Determine the [x, y] coordinate at the center of the cell enclosing the given text.  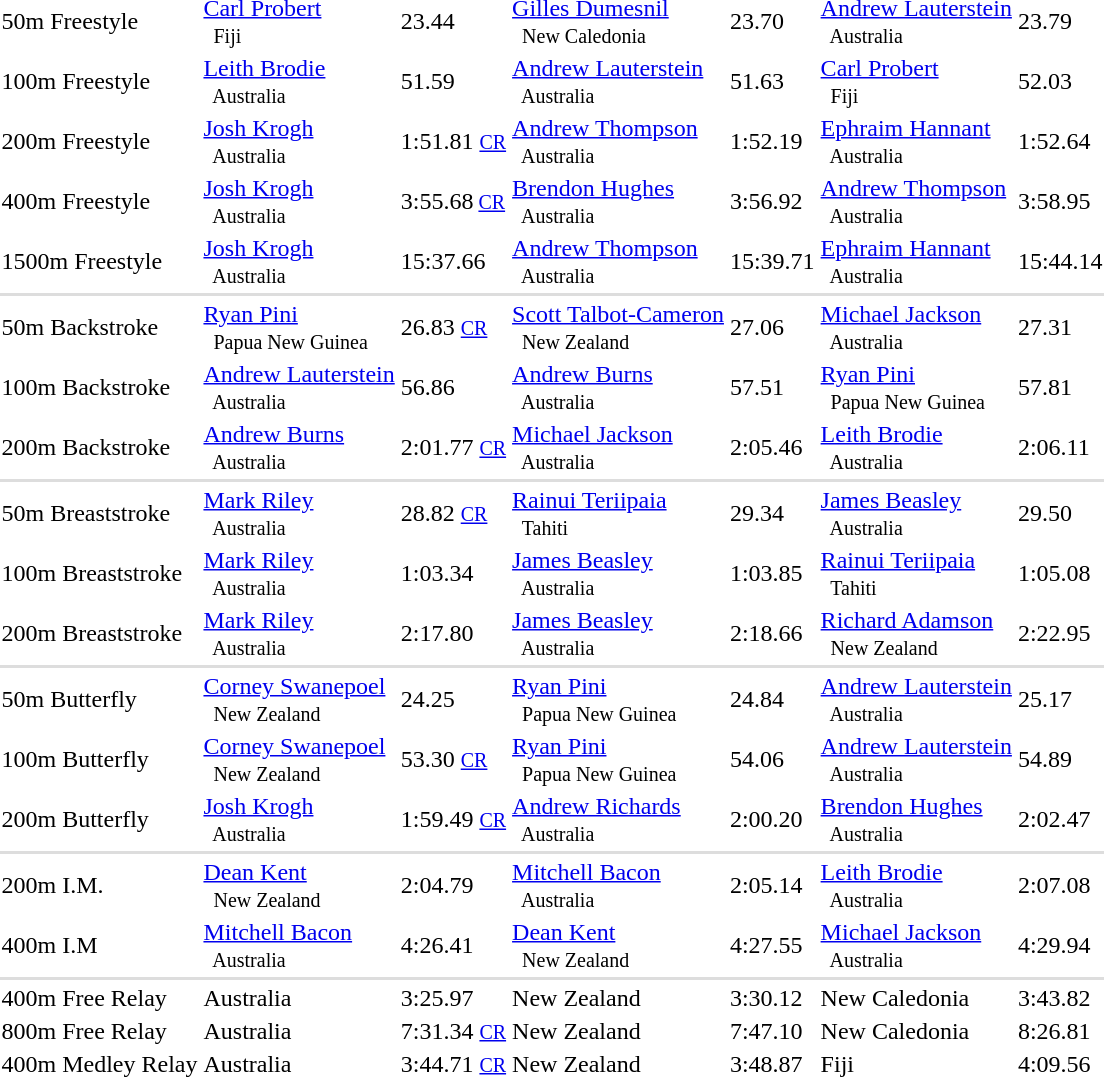
100m Backstroke [100, 388]
29.34 [772, 514]
Andrew Richards Australia [618, 820]
2:05.46 [772, 448]
2:02.47 [1060, 820]
Carl Probert Fiji [916, 82]
200m Backstroke [100, 448]
1:03.34 [453, 574]
1:52.19 [772, 142]
15:39.71 [772, 262]
400m Free Relay [100, 998]
2:17.80 [453, 634]
800m Free Relay [100, 1031]
2:07.08 [1060, 886]
57.51 [772, 388]
3:43.82 [1060, 998]
1:52.64 [1060, 142]
2:06.11 [1060, 448]
50m Breaststroke [100, 514]
2:18.66 [772, 634]
400m Freestyle [100, 202]
51.59 [453, 82]
200m Freestyle [100, 142]
51.63 [772, 82]
100m Breaststroke [100, 574]
2:22.95 [1060, 634]
100m Butterfly [100, 760]
4:29.94 [1060, 946]
25.17 [1060, 700]
4:27.55 [772, 946]
2:04.79 [453, 886]
400m I.M [100, 946]
52.03 [1060, 82]
4:26.41 [453, 946]
Richard Adamson New Zealand [916, 634]
200m Breaststroke [100, 634]
7:47.10 [772, 1031]
54.89 [1060, 760]
3:56.92 [772, 202]
50m Backstroke [100, 328]
3:25.97 [453, 998]
50m Butterfly [100, 700]
54.06 [772, 760]
53.30 CR [453, 760]
15:37.66 [453, 262]
26.83 CR [453, 328]
24.84 [772, 700]
3:58.95 [1060, 202]
29.50 [1060, 514]
Scott Talbot-Cameron New Zealand [618, 328]
3:30.12 [772, 998]
1:03.85 [772, 574]
100m Freestyle [100, 82]
7:31.34 CR [453, 1031]
57.81 [1060, 388]
27.31 [1060, 328]
3:55.68 CR [453, 202]
24.25 [453, 700]
8:26.81 [1060, 1031]
1:51.81 CR [453, 142]
1:59.49 CR [453, 820]
2:00.20 [772, 820]
28.82 CR [453, 514]
2:05.14 [772, 886]
200m I.M. [100, 886]
1500m Freestyle [100, 262]
56.86 [453, 388]
15:44.14 [1060, 262]
1:05.08 [1060, 574]
27.06 [772, 328]
200m Butterfly [100, 820]
2:01.77 CR [453, 448]
